Provide the (X, Y) coordinate of the cell's center where the given text is located.  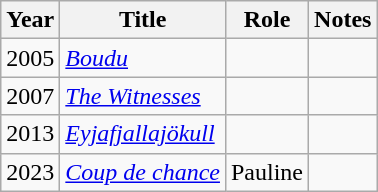
The Witnesses (143, 96)
2007 (30, 96)
Pauline (266, 172)
Year (30, 20)
2023 (30, 172)
Eyjafjallajökull (143, 134)
Coup de chance (143, 172)
Boudu (143, 58)
Title (143, 20)
Notes (343, 20)
2013 (30, 134)
2005 (30, 58)
Role (266, 20)
